Return the (x, y) coordinate for the center point of the cell that contains the specified text.  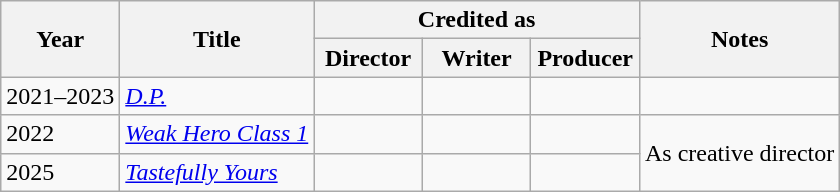
2021–2023 (60, 96)
Tastefully Yours (217, 172)
2022 (60, 134)
Weak Hero Class 1 (217, 134)
Producer (586, 58)
Notes (739, 39)
Year (60, 39)
2025 (60, 172)
As creative director (739, 153)
D.P. (217, 96)
Credited as (477, 20)
Writer (476, 58)
Director (368, 58)
Title (217, 39)
